Scan for the cell matching the given text and deliver its (X, Y) coordinate at center. 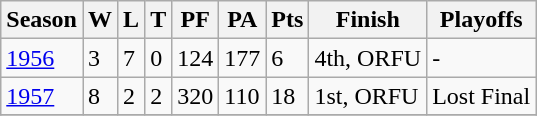
Finish (368, 20)
4th, ORFU (368, 58)
7 (132, 58)
110 (242, 96)
1st, ORFU (368, 96)
6 (288, 58)
PF (196, 20)
PA (242, 20)
1956 (42, 58)
1957 (42, 96)
3 (100, 58)
- (482, 58)
Playoffs (482, 20)
320 (196, 96)
L (132, 20)
T (158, 20)
8 (100, 96)
Season (42, 20)
Pts (288, 20)
W (100, 20)
0 (158, 58)
18 (288, 96)
Lost Final (482, 96)
124 (196, 58)
177 (242, 58)
